Identify which cell holds the provided text, then report its [x, y] central coordinate. 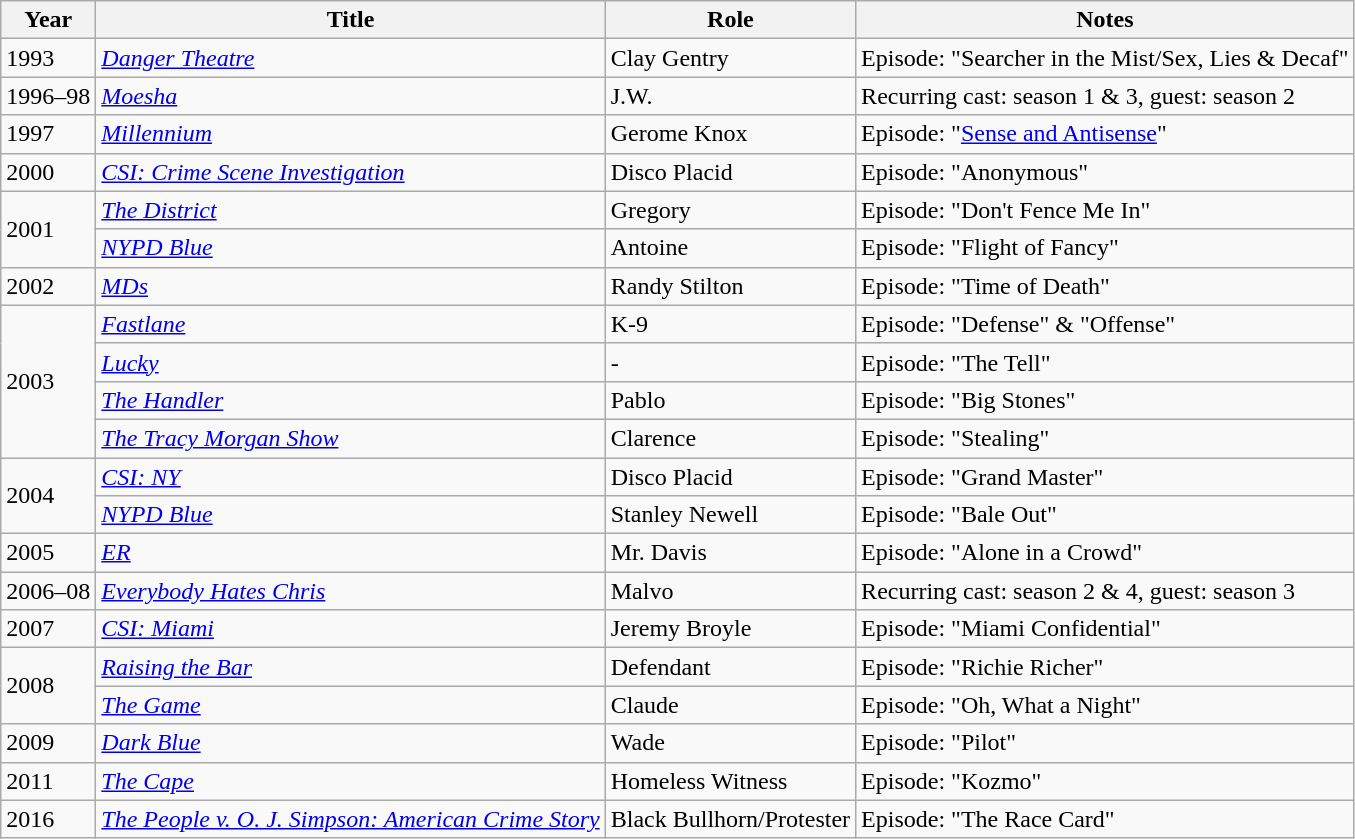
MDs [350, 286]
Antoine [730, 248]
Episode: "Big Stones" [1106, 400]
Lucky [350, 362]
The District [350, 210]
Episode: "The Race Card" [1106, 819]
2004 [48, 496]
Clarence [730, 438]
Pablo [730, 400]
Danger Theatre [350, 58]
Episode: "Sense and Antisense" [1106, 134]
Title [350, 20]
Dark Blue [350, 743]
2003 [48, 381]
Year [48, 20]
Defendant [730, 667]
Fastlane [350, 324]
The People v. O. J. Simpson: American Crime Story [350, 819]
Mr. Davis [730, 553]
2016 [48, 819]
CSI: Crime Scene Investigation [350, 172]
Episode: "Kozmo" [1106, 781]
The Tracy Morgan Show [350, 438]
CSI: Miami [350, 629]
2000 [48, 172]
2001 [48, 229]
The Cape [350, 781]
Episode: "Time of Death" [1106, 286]
Gregory [730, 210]
1997 [48, 134]
2011 [48, 781]
Black Bullhorn/Protester [730, 819]
2006–08 [48, 591]
Wade [730, 743]
CSI: NY [350, 477]
2002 [48, 286]
Episode: "Alone in a Crowd" [1106, 553]
ER [350, 553]
Raising the Bar [350, 667]
Recurring cast: season 1 & 3, guest: season 2 [1106, 96]
The Game [350, 705]
Episode: "Richie Richer" [1106, 667]
Gerome Knox [730, 134]
Episode: "Bale Out" [1106, 515]
Episode: "Grand Master" [1106, 477]
Episode: "Searcher in the Mist/Sex, Lies & Decaf" [1106, 58]
Everybody Hates Chris [350, 591]
Episode: "Oh, What a Night" [1106, 705]
Episode: "Anonymous" [1106, 172]
1996–98 [48, 96]
- [730, 362]
2009 [48, 743]
Episode: "Don't Fence Me In" [1106, 210]
Malvo [730, 591]
Episode: "Stealing" [1106, 438]
Jeremy Broyle [730, 629]
The Handler [350, 400]
Episode: "Miami Confidential" [1106, 629]
2007 [48, 629]
Recurring cast: season 2 & 4, guest: season 3 [1106, 591]
Clay Gentry [730, 58]
Moesha [350, 96]
Episode: "The Tell" [1106, 362]
Homeless Witness [730, 781]
Claude [730, 705]
2005 [48, 553]
K-9 [730, 324]
Notes [1106, 20]
Episode: "Flight of Fancy" [1106, 248]
Stanley Newell [730, 515]
Role [730, 20]
2008 [48, 686]
1993 [48, 58]
Randy Stilton [730, 286]
Millennium [350, 134]
J.W. [730, 96]
Episode: "Pilot" [1106, 743]
Episode: "Defense" & "Offense" [1106, 324]
